For the text-containing cell, return its midpoint in [X, Y] coordinate format. 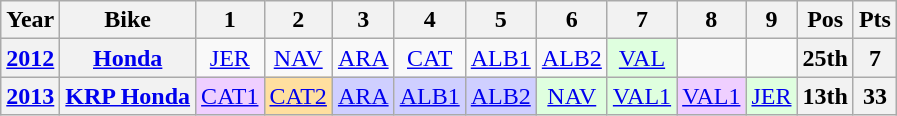
Pos [825, 20]
CAT1 [230, 96]
25th [825, 58]
2012 [30, 58]
9 [772, 20]
Bike [128, 20]
6 [572, 20]
2 [298, 20]
33 [874, 96]
2013 [30, 96]
4 [430, 20]
3 [363, 20]
5 [500, 20]
Year [30, 20]
1 [230, 20]
Honda [128, 58]
8 [712, 20]
Pts [874, 20]
CAT [430, 58]
CAT2 [298, 96]
13th [825, 96]
VAL [642, 58]
KRP Honda [128, 96]
